Capture the cell that displays the provided text and extract its [X, Y] central coordinate. 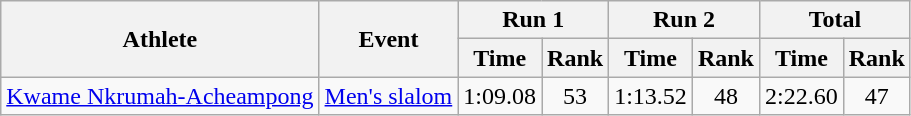
1:09.08 [500, 96]
48 [726, 96]
Run 2 [684, 20]
Run 1 [534, 20]
53 [576, 96]
Men's slalom [388, 96]
47 [876, 96]
Kwame Nkrumah-Acheampong [160, 96]
Athlete [160, 39]
1:13.52 [651, 96]
2:22.60 [801, 96]
Event [388, 39]
Total [834, 20]
